Find where the given text appears and provide that cell's center as [X, Y] coordinate. 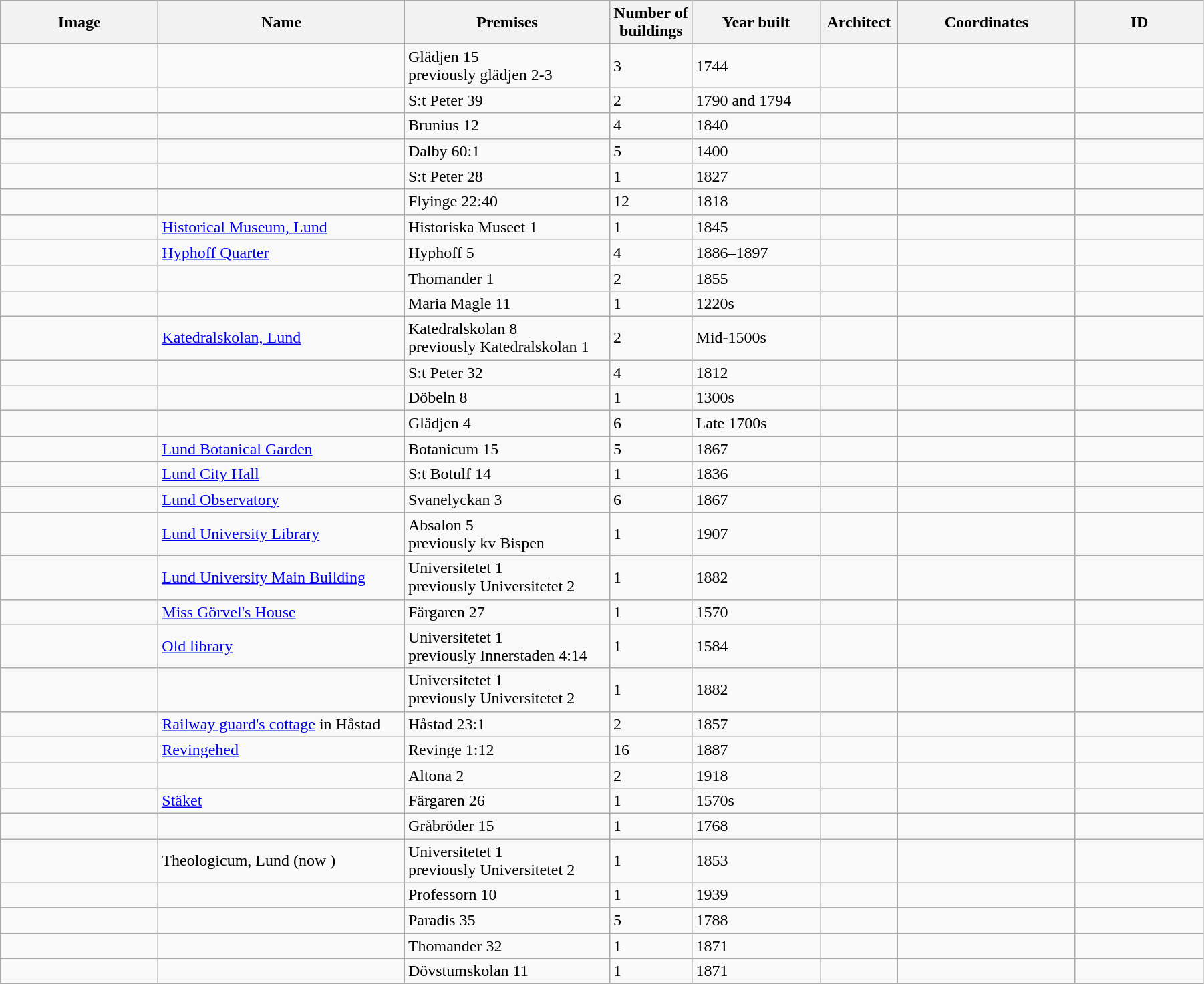
Dövstumskolan 11 [506, 971]
Revinge 1:12 [506, 750]
Hyphoff 5 [506, 253]
Professorn 10 [506, 895]
Late 1700s [756, 424]
Name [282, 23]
Lund Observatory [282, 500]
Image [80, 23]
1853 [756, 860]
12 [651, 202]
Number ofbuildings [651, 23]
S:t Peter 28 [506, 176]
1836 [756, 474]
Håstad 23:1 [506, 724]
16 [651, 750]
1788 [756, 921]
1939 [756, 895]
Altona 2 [506, 775]
S:t Peter 32 [506, 372]
1907 [756, 534]
1845 [756, 227]
Theologicum, Lund (now ) [282, 860]
1840 [756, 126]
Brunius 12 [506, 126]
Glädjen 15previously glädjen 2-3 [506, 65]
1886–1897 [756, 253]
1857 [756, 724]
Historiska Museet 1 [506, 227]
S:t Botulf 14 [506, 474]
1768 [756, 826]
Lund City Hall [282, 474]
Döbeln 8 [506, 398]
Miss Görvel's House [282, 612]
Revingehed [282, 750]
Coordinates [986, 23]
Maria Magle 11 [506, 303]
S:t Peter 39 [506, 100]
1790 and 1794 [756, 100]
1300s [756, 398]
Katedralskolan, Lund [282, 338]
Hyphoff Quarter [282, 253]
Färgaren 26 [506, 800]
1855 [756, 278]
Svanelyckan 3 [506, 500]
Flyinge 22:40 [506, 202]
1400 [756, 151]
1570s [756, 800]
1827 [756, 176]
Architect [859, 23]
Färgaren 27 [506, 612]
1570 [756, 612]
Paradis 35 [506, 921]
Stäket [282, 800]
Absalon 5previously kv Bispen [506, 534]
1744 [756, 65]
Old library [282, 647]
1818 [756, 202]
Glädjen 4 [506, 424]
3 [651, 65]
Historical Museum, Lund [282, 227]
1887 [756, 750]
Premises [506, 23]
Botanicum 15 [506, 449]
Katedralskolan 8previously Katedralskolan 1 [506, 338]
Dalby 60:1 [506, 151]
Lund University Library [282, 534]
ID [1139, 23]
Year built [756, 23]
1584 [756, 647]
Thomander 1 [506, 278]
Lund University Main Building [282, 577]
1220s [756, 303]
Mid-1500s [756, 338]
Universitetet 1previously Innerstaden 4:14 [506, 647]
Thomander 32 [506, 946]
1918 [756, 775]
Lund Botanical Garden [282, 449]
1812 [756, 372]
Railway guard's cottage in Håstad [282, 724]
Gråbröder 15 [506, 826]
